Locate the cell with the specified text and output its [x, y] center coordinate. 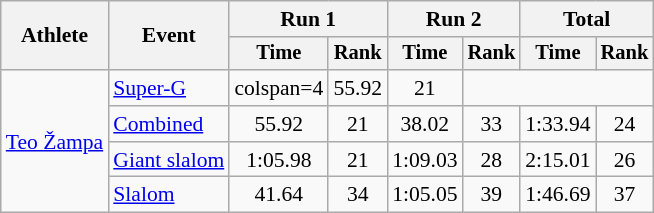
28 [492, 160]
38.02 [424, 124]
41.64 [278, 195]
1:05.98 [278, 160]
1:46.69 [558, 195]
colspan=4 [278, 88]
1:09.03 [424, 160]
Teo Žampa [55, 141]
Slalom [168, 195]
Event [168, 36]
37 [625, 195]
Giant slalom [168, 160]
1:33.94 [558, 124]
Run 1 [308, 19]
Run 2 [454, 19]
24 [625, 124]
34 [358, 195]
Athlete [55, 36]
2:15.01 [558, 160]
Super-G [168, 88]
39 [492, 195]
Combined [168, 124]
Total [586, 19]
1:05.05 [424, 195]
26 [625, 160]
33 [492, 124]
